Return the (x, y) coordinate for the center point of the cell that contains the specified text.  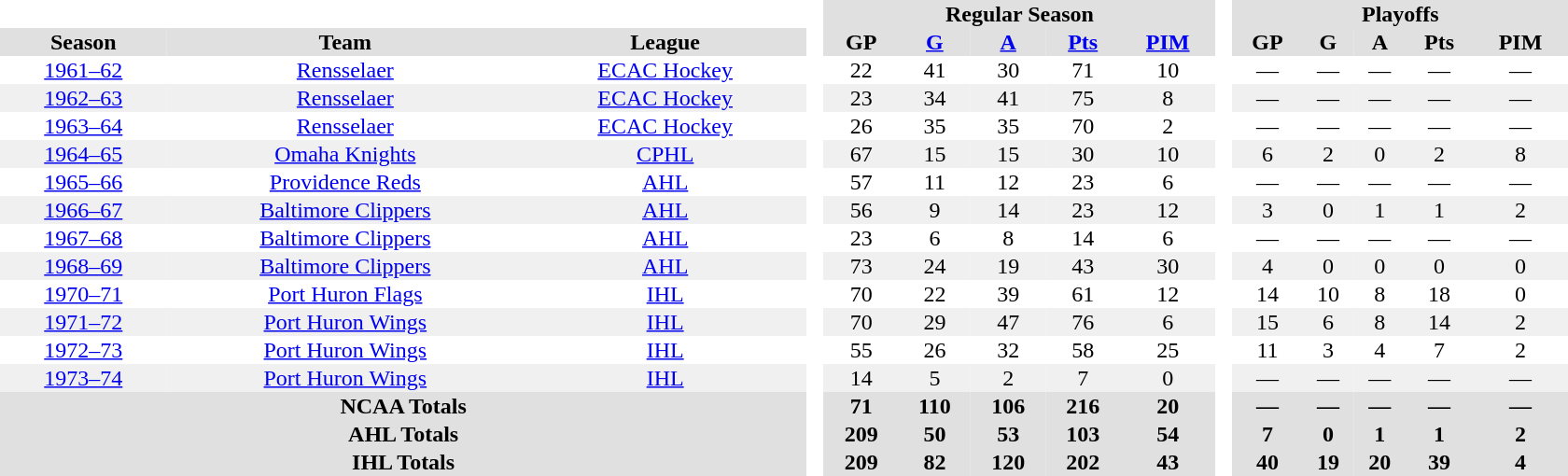
32 (1008, 350)
1966–67 (84, 210)
61 (1083, 294)
1970–71 (84, 294)
1971–72 (84, 322)
Team (345, 42)
Providence Reds (345, 182)
106 (1008, 406)
110 (935, 406)
18 (1439, 294)
34 (935, 98)
40 (1267, 462)
57 (861, 182)
29 (935, 322)
1964–65 (84, 154)
CPHL (665, 154)
216 (1083, 406)
Playoffs (1400, 14)
1963–64 (84, 126)
1968–69 (84, 266)
53 (1008, 434)
IHL Totals (403, 462)
67 (861, 154)
Omaha Knights (345, 154)
League (665, 42)
75 (1083, 98)
Regular Season (1020, 14)
56 (861, 210)
1962–63 (84, 98)
120 (1008, 462)
Season (84, 42)
50 (935, 434)
25 (1168, 350)
1967–68 (84, 238)
55 (861, 350)
1961–62 (84, 70)
1965–66 (84, 182)
AHL Totals (403, 434)
73 (861, 266)
76 (1083, 322)
NCAA Totals (403, 406)
1973–74 (84, 378)
5 (935, 378)
82 (935, 462)
24 (935, 266)
103 (1083, 434)
58 (1083, 350)
Port Huron Flags (345, 294)
54 (1168, 434)
202 (1083, 462)
1972–73 (84, 350)
47 (1008, 322)
9 (935, 210)
